Identify which cell holds the provided text, then report its (x, y) central coordinate. 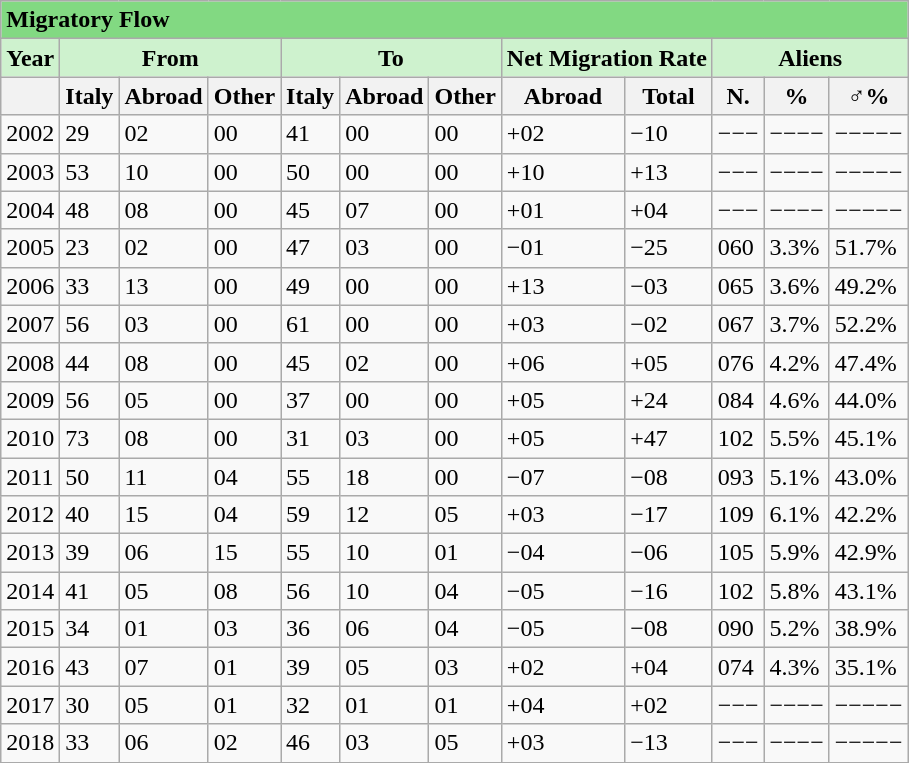
2002 (30, 134)
2009 (30, 400)
49.2% (868, 286)
59 (310, 515)
29 (90, 134)
4.6% (796, 400)
3.6% (796, 286)
−04 (562, 553)
46 (310, 743)
6.1% (796, 515)
−17 (669, 515)
+01 (562, 210)
13 (164, 286)
♂% (868, 96)
3.7% (796, 324)
47 (310, 248)
060 (738, 248)
5.5% (796, 438)
+10 (562, 172)
12 (384, 515)
093 (738, 477)
2017 (30, 705)
35.1% (868, 667)
−16 (669, 591)
+24 (669, 400)
109 (738, 515)
3.3% (796, 248)
49 (310, 286)
+06 (562, 362)
−02 (669, 324)
2003 (30, 172)
73 (90, 438)
2012 (30, 515)
Net Migration Rate (606, 58)
40 (90, 515)
5.1% (796, 477)
% (796, 96)
42.9% (868, 553)
51.7% (868, 248)
18 (384, 477)
2006 (30, 286)
34 (90, 629)
2016 (30, 667)
To (392, 58)
090 (738, 629)
5.9% (796, 553)
−07 (562, 477)
−01 (562, 248)
−03 (669, 286)
084 (738, 400)
−13 (669, 743)
2013 (30, 553)
43 (90, 667)
4.3% (796, 667)
31 (310, 438)
+47 (669, 438)
076 (738, 362)
Total (669, 96)
2018 (30, 743)
30 (90, 705)
44.0% (868, 400)
2004 (30, 210)
37 (310, 400)
11 (164, 477)
074 (738, 667)
61 (310, 324)
From (170, 58)
067 (738, 324)
2011 (30, 477)
42.2% (868, 515)
4.2% (796, 362)
47.4% (868, 362)
2008 (30, 362)
43.0% (868, 477)
−10 (669, 134)
48 (90, 210)
43.1% (868, 591)
Year (30, 58)
44 (90, 362)
23 (90, 248)
Migratory Flow (454, 20)
5.2% (796, 629)
−06 (669, 553)
105 (738, 553)
36 (310, 629)
38.9% (868, 629)
−25 (669, 248)
N. (738, 96)
53 (90, 172)
065 (738, 286)
2010 (30, 438)
52.2% (868, 324)
2014 (30, 591)
32 (310, 705)
Aliens (810, 58)
2005 (30, 248)
2007 (30, 324)
2015 (30, 629)
5.8% (796, 591)
45.1% (868, 438)
